Find where the given text appears and provide that cell's center as (X, Y) coordinate. 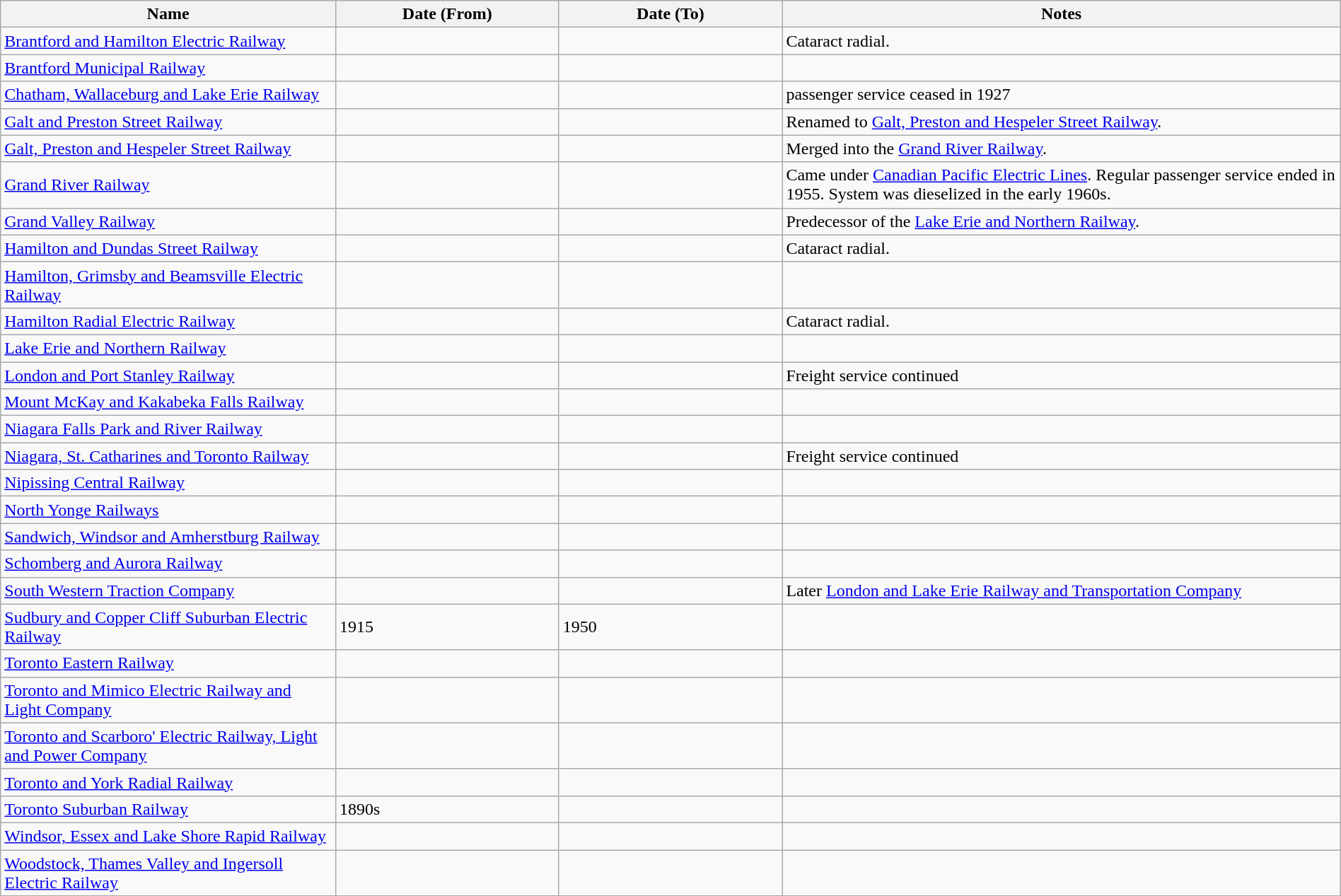
Later London and Lake Erie Railway and Transportation Company (1061, 590)
Name (168, 14)
Woodstock, Thames Valley and Ingersoll Electric Railway (168, 873)
Brantford Municipal Railway (168, 68)
1915 (447, 627)
Toronto Suburban Railway (168, 809)
Niagara, St. Catharines and Toronto Railway (168, 456)
Galt and Preston Street Railway (168, 122)
Grand Valley Railway (168, 221)
Merged into the Grand River Railway. (1061, 149)
Predecessor of the Lake Erie and Northern Railway. (1061, 221)
Date (From) (447, 14)
Brantford and Hamilton Electric Railway (168, 41)
Hamilton and Dundas Street Railway (168, 248)
Notes (1061, 14)
Lake Erie and Northern Railway (168, 348)
Came under Canadian Pacific Electric Lines. Regular passenger service ended in 1955. System was dieselized in the early 1960s. (1061, 185)
Niagara Falls Park and River Railway (168, 429)
South Western Traction Company (168, 590)
Date (To) (670, 14)
Toronto and Scarboro' Electric Railway, Light and Power Company (168, 745)
Schomberg and Aurora Railway (168, 564)
Galt, Preston and Hespeler Street Railway (168, 149)
Toronto and Mimico Electric Railway and Light Company (168, 700)
Windsor, Essex and Lake Shore Rapid Railway (168, 836)
passenger service ceased in 1927 (1061, 95)
Chatham, Wallaceburg and Lake Erie Railway (168, 95)
Sudbury and Copper Cliff Suburban Electric Railway (168, 627)
Mount McKay and Kakabeka Falls Railway (168, 402)
Renamed to Galt, Preston and Hespeler Street Railway. (1061, 122)
Toronto Eastern Railway (168, 663)
Hamilton Radial Electric Railway (168, 321)
1950 (670, 627)
Toronto and York Radial Railway (168, 782)
Grand River Railway (168, 185)
London and Port Stanley Railway (168, 376)
Nipissing Central Railway (168, 483)
1890s (447, 809)
North Yonge Railways (168, 510)
Hamilton, Grimsby and Beamsville Electric Railway (168, 284)
Sandwich, Windsor and Amherstburg Railway (168, 537)
